Identify which cell holds the provided text, then report its [X, Y] central coordinate. 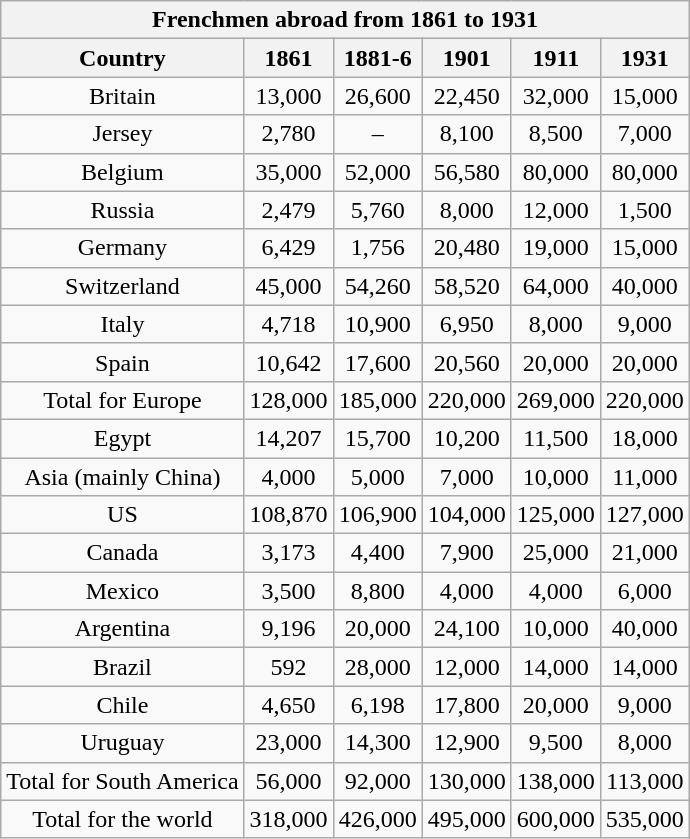
10,900 [378, 324]
5,760 [378, 210]
10,642 [288, 362]
2,780 [288, 134]
426,000 [378, 819]
Uruguay [122, 743]
Britain [122, 96]
4,718 [288, 324]
45,000 [288, 286]
3,500 [288, 591]
14,300 [378, 743]
Germany [122, 248]
Mexico [122, 591]
Italy [122, 324]
8,100 [466, 134]
54,260 [378, 286]
Frenchmen abroad from 1861 to 1931 [346, 20]
108,870 [288, 515]
9,196 [288, 629]
2,479 [288, 210]
8,800 [378, 591]
35,000 [288, 172]
18,000 [644, 438]
17,600 [378, 362]
4,650 [288, 705]
56,580 [466, 172]
Spain [122, 362]
Chile [122, 705]
14,207 [288, 438]
138,000 [556, 781]
6,198 [378, 705]
92,000 [378, 781]
3,173 [288, 553]
1881-6 [378, 58]
11,000 [644, 477]
1,500 [644, 210]
28,000 [378, 667]
7,900 [466, 553]
6,950 [466, 324]
22,450 [466, 96]
26,600 [378, 96]
15,700 [378, 438]
269,000 [556, 400]
25,000 [556, 553]
10,200 [466, 438]
9,500 [556, 743]
125,000 [556, 515]
113,000 [644, 781]
Belgium [122, 172]
Canada [122, 553]
17,800 [466, 705]
20,560 [466, 362]
32,000 [556, 96]
1911 [556, 58]
318,000 [288, 819]
– [378, 134]
1931 [644, 58]
23,000 [288, 743]
Country [122, 58]
56,000 [288, 781]
11,500 [556, 438]
Asia (mainly China) [122, 477]
Total for Europe [122, 400]
104,000 [466, 515]
Total for South America [122, 781]
5,000 [378, 477]
58,520 [466, 286]
592 [288, 667]
Switzerland [122, 286]
Argentina [122, 629]
64,000 [556, 286]
21,000 [644, 553]
128,000 [288, 400]
12,900 [466, 743]
6,000 [644, 591]
8,500 [556, 134]
Brazil [122, 667]
24,100 [466, 629]
20,480 [466, 248]
600,000 [556, 819]
Total for the world [122, 819]
13,000 [288, 96]
130,000 [466, 781]
127,000 [644, 515]
Egypt [122, 438]
19,000 [556, 248]
US [122, 515]
495,000 [466, 819]
1,756 [378, 248]
185,000 [378, 400]
535,000 [644, 819]
Jersey [122, 134]
Russia [122, 210]
1861 [288, 58]
1901 [466, 58]
6,429 [288, 248]
4,400 [378, 553]
106,900 [378, 515]
52,000 [378, 172]
